Capture the cell that displays the provided text and extract its [X, Y] central coordinate. 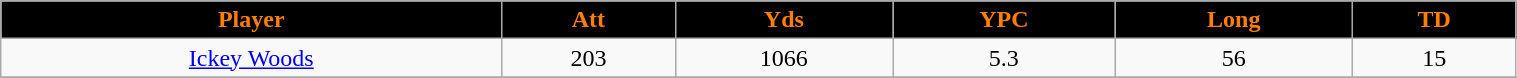
Player [252, 20]
203 [588, 58]
56 [1234, 58]
Att [588, 20]
YPC [1004, 20]
Ickey Woods [252, 58]
1066 [784, 58]
Yds [784, 20]
15 [1434, 58]
5.3 [1004, 58]
TD [1434, 20]
Long [1234, 20]
